Detect which cell encompasses the target text, then output its [X, Y] center coordinate. 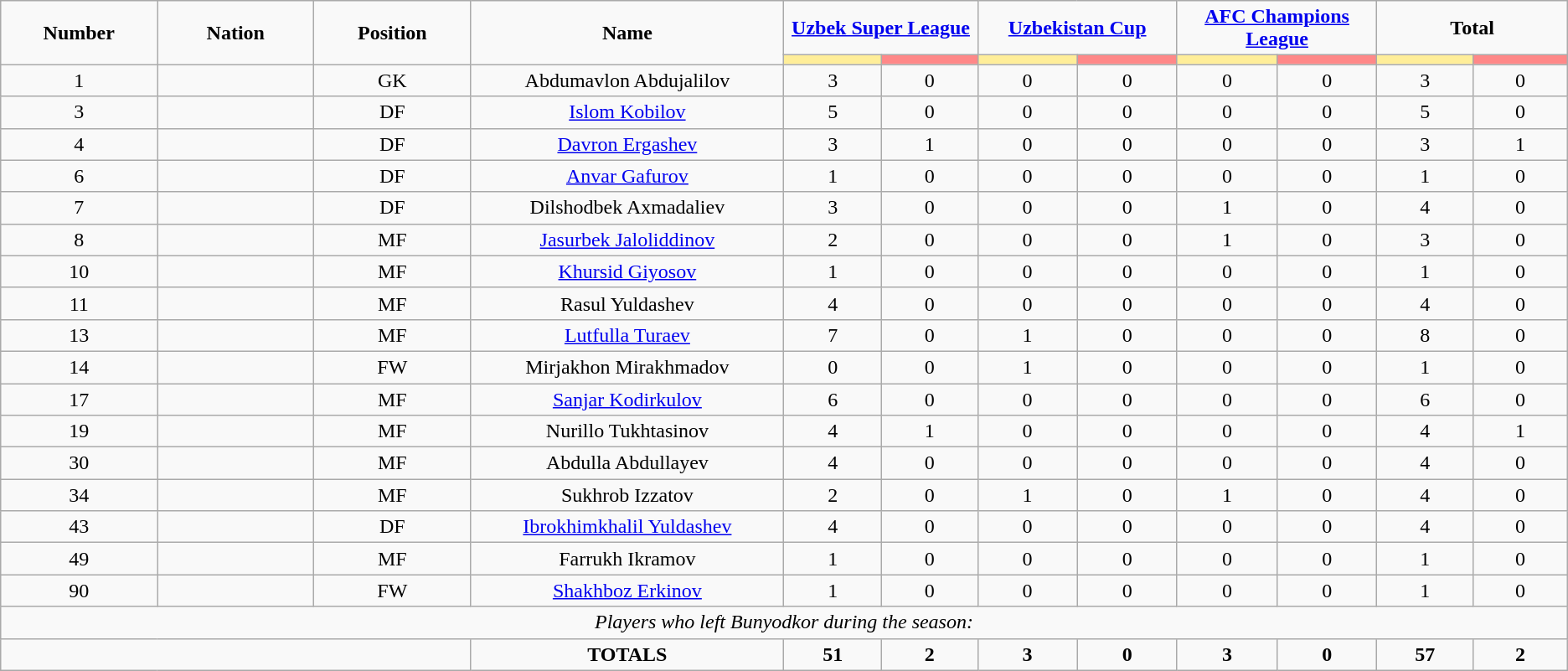
Mirjakhon Mirakhmadov [627, 367]
51 [833, 654]
17 [79, 400]
90 [79, 591]
Khursid Giyosov [627, 271]
Ibrokhimkhalil Yuldashev [627, 527]
Nation [236, 33]
Abdulla Abdullayev [627, 463]
Sukhrob Izzatov [627, 495]
Farrukh Ikramov [627, 559]
Dilshodbek Axmadaliev [627, 208]
Islom Kobilov [627, 112]
Anvar Gafurov [627, 176]
30 [79, 463]
14 [79, 367]
TOTALS [627, 654]
34 [79, 495]
Sanjar Kodirkulov [627, 400]
19 [79, 431]
11 [79, 303]
Davron Ergashev [627, 144]
Players who left Bunyodkor during the season: [784, 622]
Total [1473, 28]
10 [79, 271]
Number [79, 33]
Uzbekistan Cup [1077, 28]
Name [627, 33]
Position [392, 33]
AFC Champions League [1277, 28]
Nurillo Tukhtasinov [627, 431]
GK [392, 80]
13 [79, 335]
Jasurbek Jaloliddinov [627, 240]
Uzbek Super League [881, 28]
49 [79, 559]
Lutfulla Turaev [627, 335]
Rasul Yuldashev [627, 303]
Shakhboz Erkinov [627, 591]
43 [79, 527]
Abdumavlon Abdujalilov [627, 80]
57 [1426, 654]
